Return (x, y) of the center of cell containing provided text 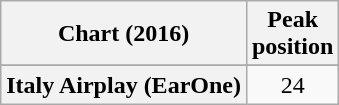
Chart (2016) (124, 34)
Italy Airplay (EarOne) (124, 85)
Peakposition (292, 34)
24 (292, 85)
